Detect which cell encompasses the target text, then output its [X, Y] center coordinate. 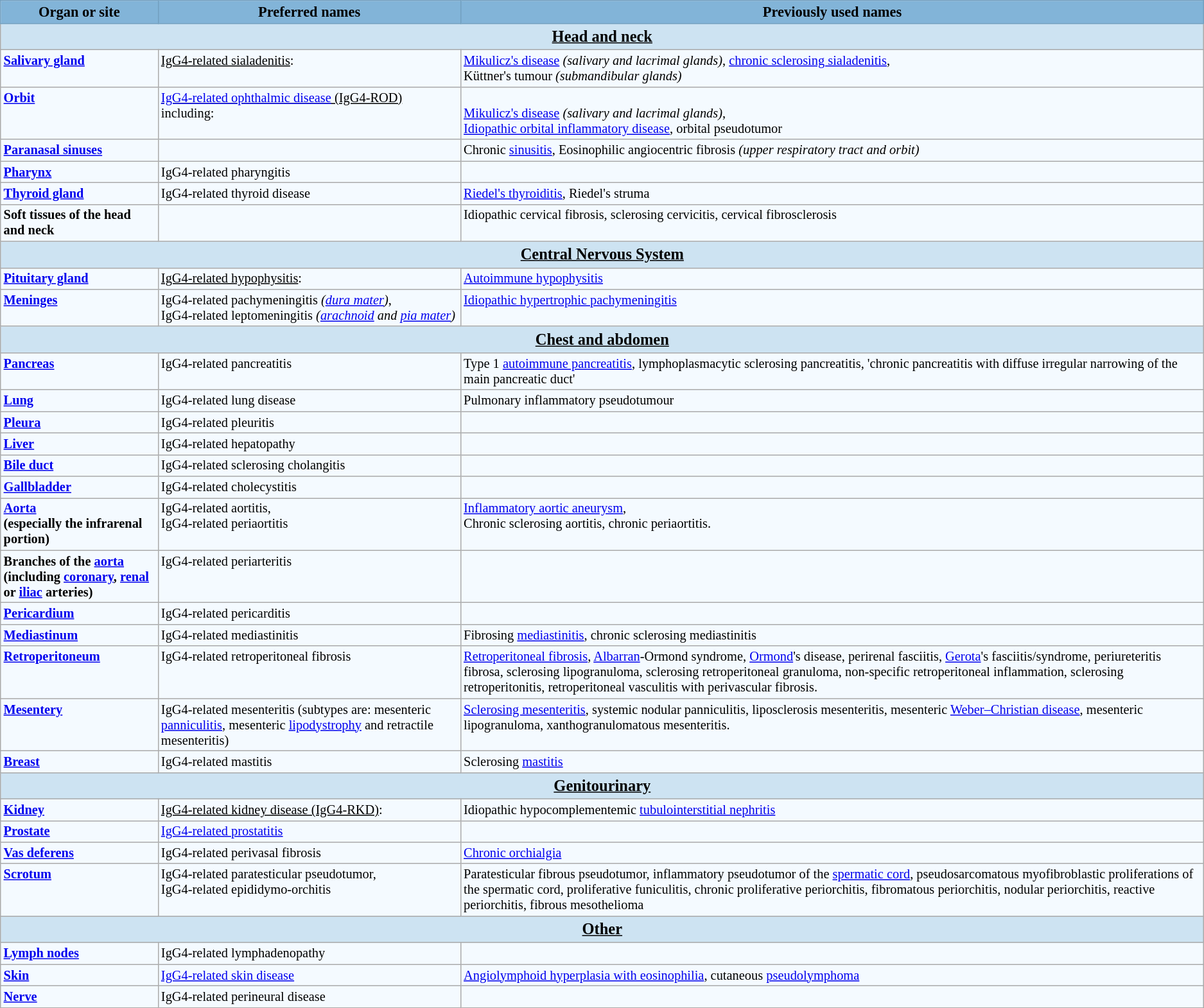
IgG4-related pericarditis [310, 614]
IgG4-related mediastinitis [310, 635]
Head and neck [602, 36]
Liver [80, 444]
Chronic sinusitis, Eosinophilic angiocentric fibrosis (upper respiratory tract and orbit) [832, 150]
Angiolymphoid hyperplasia with eosinophilia, cutaneous pseudolymphoma [832, 975]
Chronic orchialgia [832, 853]
Idiopathic hypertrophic pachymeningitis [832, 308]
Previously used names [832, 12]
Pituitary gland [80, 279]
Preferred names [310, 12]
Chest and abdomen [602, 339]
Prostate [80, 831]
Branches of the aorta(including coronary, renal or iliac arteries) [80, 577]
Paranasal sinuses [80, 150]
IgG4-related paratesticular pseudotumor,IgG4-related epididymo-orchitis [310, 890]
IgG4-related sialadenitis: [310, 69]
Mikulicz's disease (salivary and lacrimal glands), Idiopathic orbital inflammatory disease, orbital pseudotumor [832, 113]
IgG4-related hypophysitis: [310, 279]
Vas deferens [80, 853]
Central Nervous System [602, 254]
IgG4-related pharyngitis [310, 172]
IgG4-related ophthalmic disease (IgG4-ROD) including: [310, 113]
Sclerosing mastitis [832, 761]
Organ or site [80, 12]
Soft tissues of the head and neck [80, 223]
Thyroid gland [80, 193]
IgG4-related mastitis [310, 761]
IgG4-related sclerosing cholangitis [310, 465]
IgG4-related pachymeningitis (dura mater),IgG4-related leptomeningitis (arachnoid and pia mater) [310, 308]
Mesentery [80, 725]
Pericardium [80, 614]
Pharynx [80, 172]
Lymph nodes [80, 953]
IgG4-related lymphadenopathy [310, 953]
Aorta(especially the infrarenal portion) [80, 524]
IgG4-related prostatitis [310, 831]
Fibrosing mediastinitis, chronic sclerosing mediastinitis [832, 635]
Genitourinary [602, 786]
IgG4-related pleuritis [310, 422]
Idiopathic cervical fibrosis, sclerosing cervicitis, cervical fibrosclerosis [832, 223]
Pulmonary inflammatory pseudotumour [832, 401]
IgG4-related aortitis,IgG4-related periaortitis [310, 524]
Nerve [80, 996]
Idiopathic hypocomplementemic tubulointerstitial nephritis [832, 810]
Autoimmune hypophysitis [832, 279]
Other [602, 930]
Mikulicz's disease (salivary and lacrimal glands), chronic sclerosing sialadenitis, Küttner's tumour (submandibular glands) [832, 69]
IgG4-related lung disease [310, 401]
Retroperitoneum [80, 672]
Meninges [80, 308]
Mediastinum [80, 635]
IgG4-related perivasal fibrosis [310, 853]
Pancreas [80, 371]
IgG4-related thyroid disease [310, 193]
Lung [80, 401]
Gallbladder [80, 487]
IgG4-related pancreatitis [310, 371]
IgG4-related cholecystitis [310, 487]
IgG4-related periarteritis [310, 577]
Bile duct [80, 465]
Pleura [80, 422]
Orbit [80, 113]
Skin [80, 975]
IgG4-related mesenteritis (subtypes are: mesenteric panniculitis, mesenteric lipodystrophy and retractile mesenteritis) [310, 725]
Kidney [80, 810]
IgG4-related retroperitoneal fibrosis [310, 672]
IgG4-related skin disease [310, 975]
IgG4-related hepatopathy [310, 444]
Breast [80, 761]
IgG4-related perineural disease [310, 996]
IgG4-related kidney disease (IgG4-RKD): [310, 810]
Inflammatory aortic aneurysm,Chronic sclerosing aortitis, chronic periaortitis. [832, 524]
Riedel's thyroiditis, Riedel's struma [832, 193]
Salivary gland [80, 69]
Scrotum [80, 890]
